Determine the (x, y) coordinate at the center of the cell enclosing the given text.  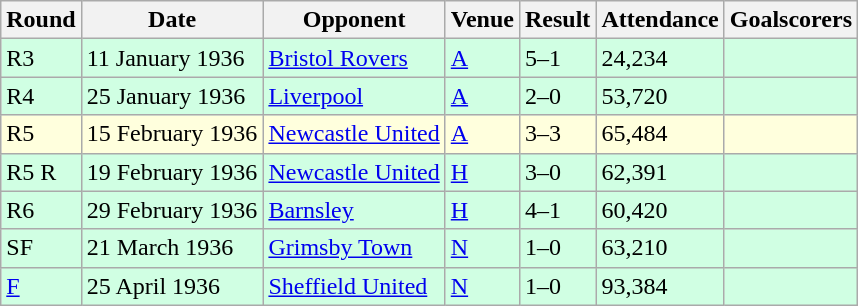
Venue (482, 20)
3–0 (557, 172)
93,384 (660, 286)
SF (41, 248)
60,420 (660, 210)
Attendance (660, 20)
5–1 (557, 58)
R5 R (41, 172)
3–3 (557, 134)
Round (41, 20)
21 March 1936 (172, 248)
R5 (41, 134)
Goalscorers (790, 20)
19 February 1936 (172, 172)
R6 (41, 210)
25 April 1936 (172, 286)
Date (172, 20)
Barnsley (354, 210)
Opponent (354, 20)
29 February 1936 (172, 210)
25 January 1936 (172, 96)
R3 (41, 58)
R4 (41, 96)
Liverpool (354, 96)
Sheffield United (354, 286)
4–1 (557, 210)
15 February 1936 (172, 134)
63,210 (660, 248)
Result (557, 20)
62,391 (660, 172)
F (41, 286)
Bristol Rovers (354, 58)
53,720 (660, 96)
65,484 (660, 134)
24,234 (660, 58)
Grimsby Town (354, 248)
11 January 1936 (172, 58)
2–0 (557, 96)
